Capture the cell that displays the provided text and extract its [X, Y] central coordinate. 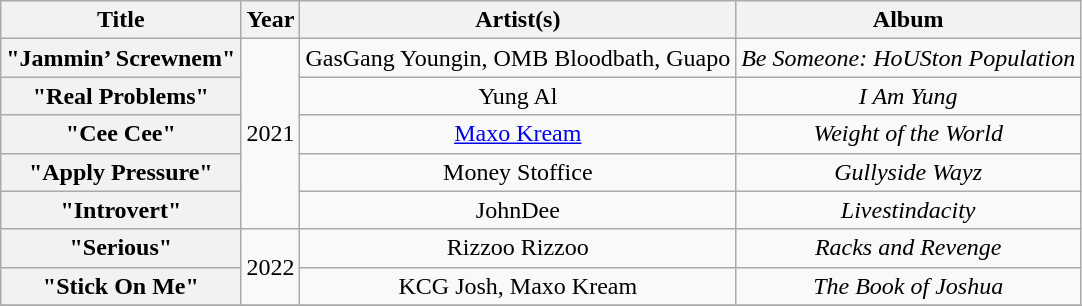
GasGang Youngin, OMB Bloodbath, Guapo [518, 58]
2021 [270, 134]
Money Stoffice [518, 172]
KCG Josh, Maxo Kream [518, 286]
Rizzoo Rizzoo [518, 248]
I Am Yung [908, 96]
The Book of Joshua [908, 286]
2022 [270, 267]
Be Someone: HoUSton Population [908, 58]
"Cee Cee" [121, 134]
"Apply Pressure" [121, 172]
Album [908, 20]
Maxo Kream [518, 134]
"Introvert" [121, 210]
Year [270, 20]
Yung Al [518, 96]
Artist(s) [518, 20]
Weight of the World [908, 134]
JohnDee [518, 210]
"Serious" [121, 248]
Title [121, 20]
Gullyside Wayz [908, 172]
Racks and Revenge [908, 248]
"Real Problems" [121, 96]
Livestindacity [908, 210]
"Jammin’ Screwnem" [121, 58]
"Stick On Me" [121, 286]
